Pinpoint the cell where the given text exists, returning its [x, y] midpoint coordinate. 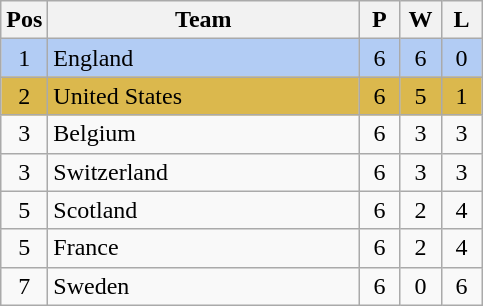
Pos [24, 20]
England [204, 58]
P [380, 20]
Scotland [204, 210]
7 [24, 286]
United States [204, 96]
L [462, 20]
W [420, 20]
Sweden [204, 286]
Belgium [204, 134]
France [204, 248]
Team [204, 20]
Switzerland [204, 172]
